Output the [x, y] coordinate of the center of the cell containing the given text.  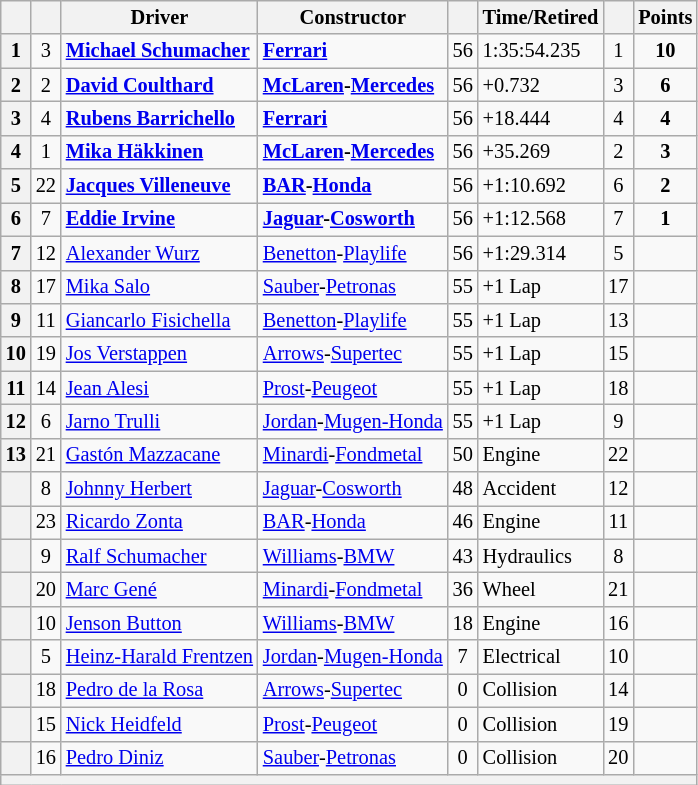
+1:12.568 [541, 219]
Driver [160, 17]
Electrical [541, 657]
Nick Heidfeld [160, 724]
+1:10.692 [541, 186]
Heinz-Harald Frentzen [160, 657]
Points [665, 17]
Eddie Irvine [160, 219]
+18.444 [541, 118]
Accident [541, 489]
Time/Retired [541, 17]
Pedro de la Rosa [160, 690]
48 [463, 489]
46 [463, 522]
36 [463, 589]
1:35:54.235 [541, 51]
Jacques Villeneuve [160, 186]
Ralf Schumacher [160, 556]
50 [463, 455]
Jean Alesi [160, 388]
Gastón Mazzacane [160, 455]
+1:29.314 [541, 253]
Wheel [541, 589]
Jos Verstappen [160, 354]
+35.269 [541, 152]
Jarno Trulli [160, 421]
Alexander Wurz [160, 253]
Mika Häkkinen [160, 152]
Marc Gené [160, 589]
Jenson Button [160, 623]
Rubens Barrichello [160, 118]
Johnny Herbert [160, 489]
Pedro Diniz [160, 758]
+0.732 [541, 85]
Constructor [353, 17]
Ricardo Zonta [160, 522]
Mika Salo [160, 287]
23 [46, 522]
Michael Schumacher [160, 51]
Giancarlo Fisichella [160, 320]
Hydraulics [541, 556]
David Coulthard [160, 85]
43 [463, 556]
